Capture the cell that displays the provided text and extract its (x, y) central coordinate. 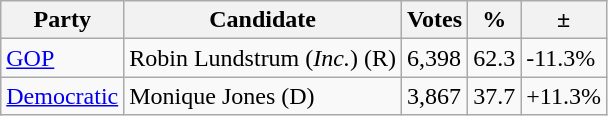
+11.3% (564, 96)
Candidate (263, 20)
% (494, 20)
62.3 (494, 58)
Votes (434, 20)
Robin Lundstrum (Inc.) (R) (263, 58)
3,867 (434, 96)
37.7 (494, 96)
GOP (62, 58)
Monique Jones (D) (263, 96)
Democratic (62, 96)
± (564, 20)
6,398 (434, 58)
-11.3% (564, 58)
Party (62, 20)
